Detect which cell encompasses the target text, then output its [X, Y] center coordinate. 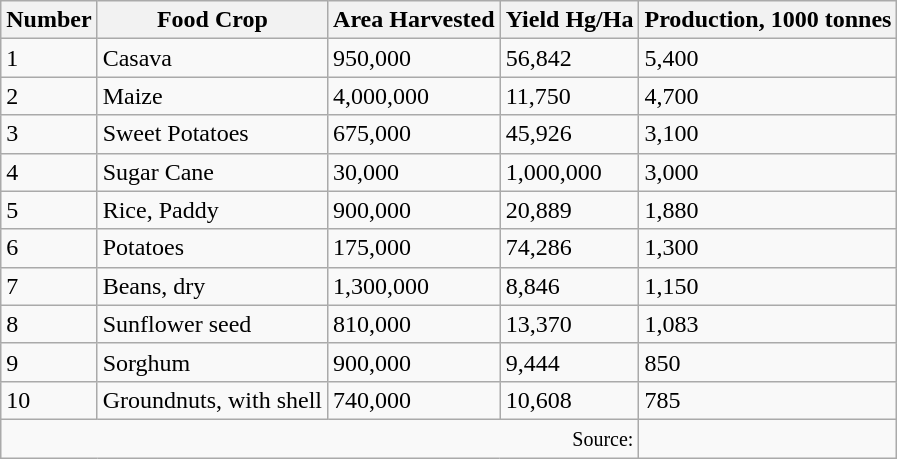
8,846 [570, 286]
Potatoes [212, 248]
4,700 [768, 96]
1,300 [768, 248]
850 [768, 362]
7 [49, 286]
3 [49, 134]
Source: [320, 438]
11,750 [570, 96]
Production, 1000 tonnes [768, 20]
Number [49, 20]
Sunflower seed [212, 324]
1 [49, 58]
10,608 [570, 400]
9 [49, 362]
56,842 [570, 58]
3,100 [768, 134]
810,000 [414, 324]
4 [49, 172]
5 [49, 210]
6 [49, 248]
9,444 [570, 362]
Sorghum [212, 362]
30,000 [414, 172]
8 [49, 324]
1,000,000 [570, 172]
740,000 [414, 400]
10 [49, 400]
Food Crop [212, 20]
Sweet Potatoes [212, 134]
1,300,000 [414, 286]
45,926 [570, 134]
Groundnuts, with shell [212, 400]
5,400 [768, 58]
3,000 [768, 172]
Maize [212, 96]
675,000 [414, 134]
20,889 [570, 210]
Casava [212, 58]
13,370 [570, 324]
Sugar Cane [212, 172]
1,150 [768, 286]
950,000 [414, 58]
175,000 [414, 248]
Rice, Paddy [212, 210]
4,000,000 [414, 96]
785 [768, 400]
Area Harvested [414, 20]
Beans, dry [212, 286]
Yield Hg/Ha [570, 20]
1,083 [768, 324]
2 [49, 96]
1,880 [768, 210]
74,286 [570, 248]
